Detect which cell encompasses the target text, then output its (x, y) center coordinate. 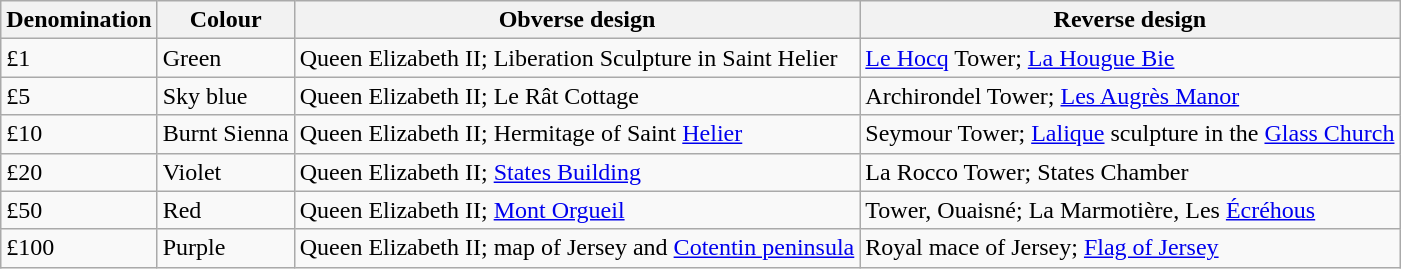
Sky blue (226, 96)
Royal mace of Jersey; Flag of Jersey (1130, 248)
Red (226, 210)
Reverse design (1130, 20)
Green (226, 58)
Violet (226, 172)
Tower, Ouaisné; La Marmotière, Les Écréhous (1130, 210)
Le Hocq Tower; La Hougue Bie (1130, 58)
Queen Elizabeth II; map of Jersey and Cotentin peninsula (577, 248)
£1 (79, 58)
£100 (79, 248)
£50 (79, 210)
Queen Elizabeth II; Liberation Sculpture in Saint Helier (577, 58)
La Rocco Tower; States Chamber (1130, 172)
Purple (226, 248)
Colour (226, 20)
Denomination (79, 20)
£20 (79, 172)
£10 (79, 134)
Queen Elizabeth II; Hermitage of Saint Helier (577, 134)
Queen Elizabeth II; States Building (577, 172)
Archirondel Tower; Les Augrès Manor (1130, 96)
Queen Elizabeth II; Le Rât Cottage (577, 96)
£5 (79, 96)
Queen Elizabeth II; Mont Orgueil (577, 210)
Seymour Tower; Lalique sculpture in the Glass Church (1130, 134)
Obverse design (577, 20)
Burnt Sienna (226, 134)
